Identify which cell holds the provided text, then report its [X, Y] central coordinate. 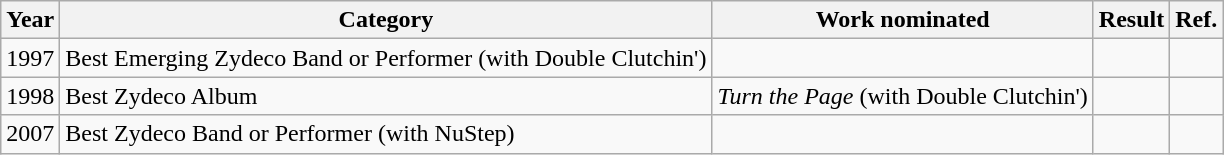
1997 [30, 58]
Best Zydeco Album [386, 96]
Category [386, 20]
Work nominated [902, 20]
Best Emerging Zydeco Band or Performer (with Double Clutchin') [386, 58]
Ref. [1196, 20]
Year [30, 20]
1998 [30, 96]
Turn the Page (with Double Clutchin') [902, 96]
Result [1131, 20]
Best Zydeco Band or Performer (with NuStep) [386, 134]
2007 [30, 134]
